Return (x, y) of the center of cell containing provided text 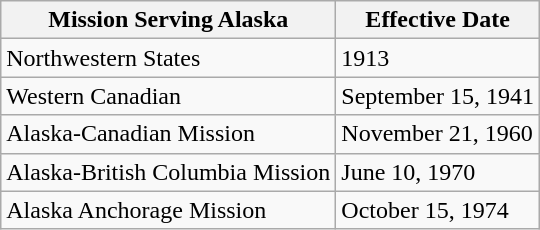
Effective Date (438, 20)
June 10, 1970 (438, 172)
October 15, 1974 (438, 210)
Alaska-Canadian Mission (168, 134)
September 15, 1941 (438, 96)
Alaska Anchorage Mission (168, 210)
Northwestern States (168, 58)
Western Canadian (168, 96)
November 21, 1960 (438, 134)
Alaska-British Columbia Mission (168, 172)
1913 (438, 58)
Mission Serving Alaska (168, 20)
